Scan for the cell matching the given text and deliver its (x, y) coordinate at center. 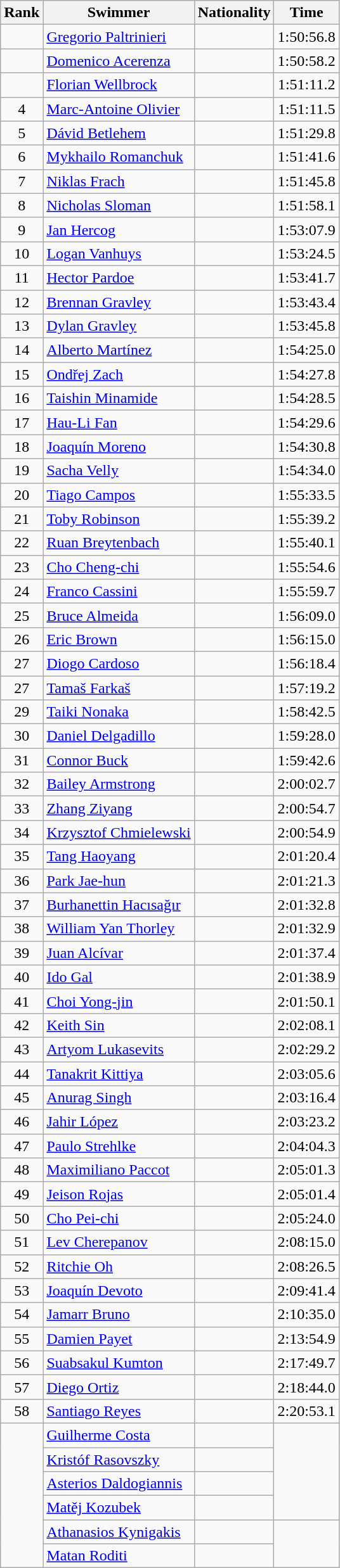
20 (22, 495)
1:51:11.2 (306, 85)
5 (22, 133)
Lev Cherepanov (119, 1242)
Connor Buck (119, 760)
1:50:58.2 (306, 61)
Logan Vanhuys (119, 253)
Cho Pei-chi (119, 1218)
4 (22, 109)
Jan Hercog (119, 229)
Joaquín Devoto (119, 1291)
Toby Robinson (119, 519)
1:55:33.5 (306, 495)
49 (22, 1194)
53 (22, 1291)
Eric Brown (119, 639)
Swimmer (119, 13)
Brennan Gravley (119, 302)
2:08:26.5 (306, 1266)
25 (22, 615)
2:01:50.1 (306, 1001)
Asterios Daldogiannis (119, 1484)
10 (22, 253)
Time (306, 13)
Hau-Li Fan (119, 423)
Marc-Antoine Olivier (119, 109)
2:00:54.9 (306, 832)
42 (22, 1025)
2:01:37.4 (306, 953)
2:01:21.3 (306, 881)
1:56:09.0 (306, 615)
50 (22, 1218)
12 (22, 302)
Tiago Campos (119, 495)
Choi Yong-jin (119, 1001)
22 (22, 543)
Taishin Minamide (119, 398)
Tanakrit Kittiya (119, 1074)
16 (22, 398)
2:20:53.1 (306, 1411)
Matan Roditi (119, 1556)
2:03:05.6 (306, 1074)
15 (22, 374)
46 (22, 1122)
2:00:54.7 (306, 808)
Florian Wellbrock (119, 85)
Alberto Martínez (119, 350)
23 (22, 567)
1:56:18.4 (306, 663)
Artyom Lukasevits (119, 1049)
Franco Cassini (119, 591)
Matěj Kozubek (119, 1508)
34 (22, 832)
2:03:23.2 (306, 1122)
Diego Ortiz (119, 1387)
Bailey Armstrong (119, 784)
35 (22, 857)
Paulo Strehlke (119, 1146)
Ritchie Oh (119, 1266)
1:51:58.1 (306, 205)
1:54:27.8 (306, 374)
Daniel Delgadillo (119, 736)
1:51:29.8 (306, 133)
43 (22, 1049)
36 (22, 881)
Nationality (234, 13)
51 (22, 1242)
Damien Payet (119, 1339)
13 (22, 326)
1:51:11.5 (306, 109)
Mykhailo Romanchuk (119, 157)
William Yan Thorley (119, 929)
38 (22, 929)
14 (22, 350)
29 (22, 712)
Dávid Betlehem (119, 133)
Jamarr Bruno (119, 1315)
52 (22, 1266)
2:18:44.0 (306, 1387)
Cho Cheng-chi (119, 567)
40 (22, 977)
Maximiliano Paccot (119, 1170)
2:03:16.4 (306, 1098)
Niklas Frach (119, 181)
Kristóf Rasovszky (119, 1459)
2:01:20.4 (306, 857)
1:50:56.8 (306, 37)
57 (22, 1387)
31 (22, 760)
2:05:01.3 (306, 1170)
58 (22, 1411)
1:51:41.6 (306, 157)
1:53:45.8 (306, 326)
Tamaš Farkaš (119, 687)
Bruce Almeida (119, 615)
2:05:01.4 (306, 1194)
1:55:59.7 (306, 591)
54 (22, 1315)
Zhang Ziyang (119, 808)
Ondřej Zach (119, 374)
1:59:28.0 (306, 736)
Sacha Velly (119, 471)
2:09:41.4 (306, 1291)
1:53:43.4 (306, 302)
Hector Pardoe (119, 277)
2:10:35.0 (306, 1315)
6 (22, 157)
39 (22, 953)
Nicholas Sloman (119, 205)
55 (22, 1339)
1:59:42.6 (306, 760)
32 (22, 784)
2:08:15.0 (306, 1242)
Santiago Reyes (119, 1411)
Dylan Gravley (119, 326)
30 (22, 736)
1:55:39.2 (306, 519)
2:00:02.7 (306, 784)
2:01:38.9 (306, 977)
9 (22, 229)
Joaquín Moreno (119, 447)
1:58:42.5 (306, 712)
17 (22, 423)
33 (22, 808)
2:01:32.8 (306, 905)
1:54:30.8 (306, 447)
1:54:29.6 (306, 423)
1:54:34.0 (306, 471)
37 (22, 905)
1:51:45.8 (306, 181)
2:02:29.2 (306, 1049)
21 (22, 519)
Jahir López (119, 1122)
Burhanettin Hacısağır (119, 905)
1:53:41.7 (306, 277)
8 (22, 205)
7 (22, 181)
Ido Gal (119, 977)
26 (22, 639)
1:53:24.5 (306, 253)
2:04:04.3 (306, 1146)
19 (22, 471)
1:53:07.9 (306, 229)
Juan Alcívar (119, 953)
1:57:19.2 (306, 687)
Ruan Breytenbach (119, 543)
18 (22, 447)
45 (22, 1098)
56 (22, 1363)
2:02:08.1 (306, 1025)
2:17:49.7 (306, 1363)
Jeison Rojas (119, 1194)
2:13:54.9 (306, 1339)
Suabsakul Kumton (119, 1363)
Tang Haoyang (119, 857)
Krzysztof Chmielewski (119, 832)
2:05:24.0 (306, 1218)
Rank (22, 13)
2:01:32.9 (306, 929)
48 (22, 1170)
1:55:54.6 (306, 567)
Guilherme Costa (119, 1435)
41 (22, 1001)
Keith Sin (119, 1025)
Park Jae-hun (119, 881)
1:55:40.1 (306, 543)
1:56:15.0 (306, 639)
47 (22, 1146)
1:54:28.5 (306, 398)
Anurag Singh (119, 1098)
Athanasios Kynigakis (119, 1532)
Domenico Acerenza (119, 61)
1:54:25.0 (306, 350)
24 (22, 591)
11 (22, 277)
Diogo Cardoso (119, 663)
Gregorio Paltrinieri (119, 37)
Taiki Nonaka (119, 712)
44 (22, 1074)
